Provide the (X, Y) coordinate of the cell's center where the given text is located.  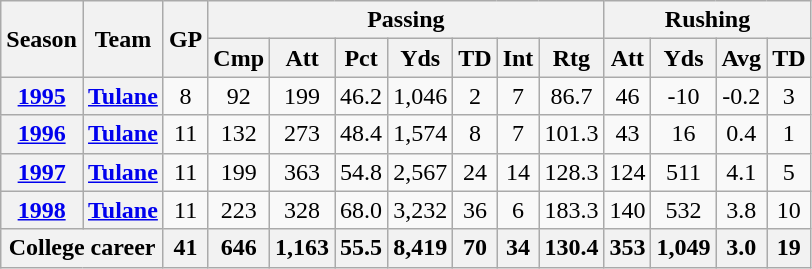
646 (239, 248)
55.5 (362, 248)
1 (789, 134)
Rtg (572, 58)
128.3 (572, 172)
Pct (362, 58)
140 (628, 210)
-0.2 (742, 96)
Int (518, 58)
2 (475, 96)
1998 (42, 210)
-10 (684, 96)
1997 (42, 172)
Avg (742, 58)
Rushing (708, 20)
1,046 (420, 96)
5 (789, 172)
1,574 (420, 134)
48.4 (362, 134)
183.3 (572, 210)
511 (684, 172)
1996 (42, 134)
132 (239, 134)
Season (42, 39)
3 (789, 96)
1,049 (684, 248)
36 (475, 210)
0.4 (742, 134)
328 (302, 210)
46 (628, 96)
14 (518, 172)
124 (628, 172)
273 (302, 134)
353 (628, 248)
68.0 (362, 210)
101.3 (572, 134)
Passing (406, 20)
24 (475, 172)
34 (518, 248)
10 (789, 210)
130.4 (572, 248)
College career (82, 248)
16 (684, 134)
1995 (42, 96)
8,419 (420, 248)
Team (122, 39)
Cmp (239, 58)
41 (185, 248)
86.7 (572, 96)
54.8 (362, 172)
2,567 (420, 172)
19 (789, 248)
6 (518, 210)
223 (239, 210)
43 (628, 134)
GP (185, 39)
532 (684, 210)
3.8 (742, 210)
70 (475, 248)
363 (302, 172)
3,232 (420, 210)
3.0 (742, 248)
4.1 (742, 172)
46.2 (362, 96)
92 (239, 96)
1,163 (302, 248)
